Return the (X, Y) coordinate for the center point of the cell that contains the specified text.  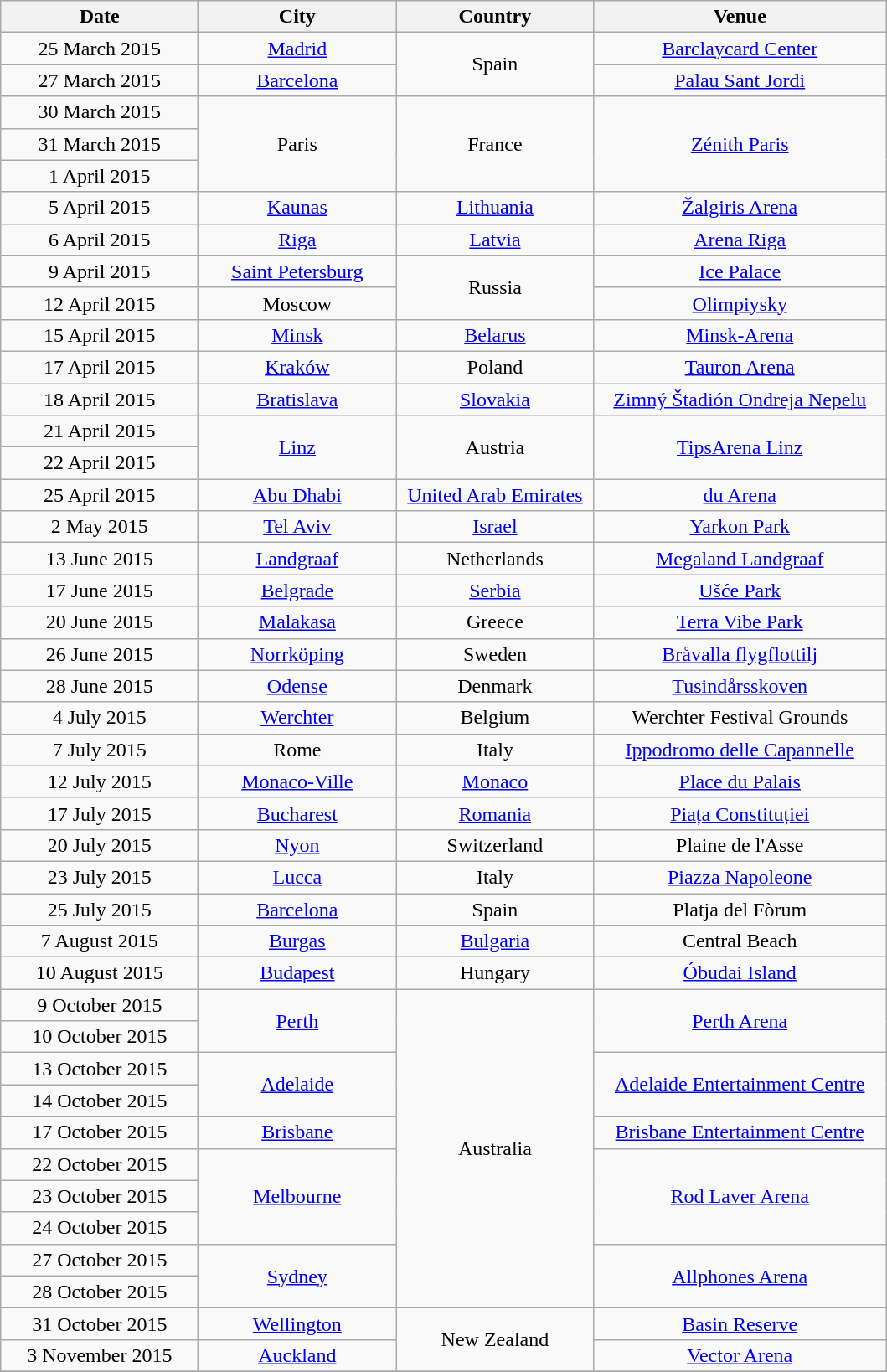
10 October 2015 (100, 1037)
12 July 2015 (100, 781)
Lithuania (495, 208)
17 April 2015 (100, 367)
Norrköping (297, 654)
10 August 2015 (100, 973)
Piața Constituției (740, 813)
Lucca (297, 877)
Allphones Arena (740, 1276)
Nyon (297, 845)
Malakasa (297, 622)
Barclaycard Center (740, 49)
City (297, 17)
Russia (495, 287)
Terra Vibe Park (740, 622)
Hungary (495, 973)
2 May 2015 (100, 527)
17 October 2015 (100, 1132)
Bucharest (297, 813)
28 October 2015 (100, 1292)
27 March 2015 (100, 80)
23 July 2015 (100, 877)
Belgium (495, 718)
18 April 2015 (100, 400)
Abu Dhabi (297, 495)
Burgas (297, 941)
Auckland (297, 1355)
Sydney (297, 1276)
Tusindårsskoven (740, 686)
Ice Palace (740, 271)
24 October 2015 (100, 1228)
Monaco (495, 781)
Zimný Štadión Ondreja Nepelu (740, 400)
Melbourne (297, 1196)
22 October 2015 (100, 1164)
14 October 2015 (100, 1101)
Perth (297, 1021)
Rod Laver Arena (740, 1196)
20 June 2015 (100, 622)
Ippodromo delle Capannelle (740, 750)
31 March 2015 (100, 144)
Linz (297, 447)
Budapest (297, 973)
Romania (495, 813)
Place du Palais (740, 781)
Slovakia (495, 400)
5 April 2015 (100, 208)
Platja del Fòrum (740, 909)
TipsArena Linz (740, 447)
Olimpiysky (740, 303)
1 April 2015 (100, 176)
17 July 2015 (100, 813)
Bråvalla flygflottilj (740, 654)
25 April 2015 (100, 495)
Belarus (495, 335)
Tauron Arena (740, 367)
Palau Sant Jordi (740, 80)
Country (495, 17)
20 July 2015 (100, 845)
Basin Reserve (740, 1323)
23 October 2015 (100, 1196)
Werchter (297, 718)
France (495, 144)
New Zealand (495, 1339)
Adelaide (297, 1085)
Moscow (297, 303)
Central Beach (740, 941)
Óbudai Island (740, 973)
Paris (297, 144)
28 June 2015 (100, 686)
Minsk (297, 335)
Bulgaria (495, 941)
Arena Riga (740, 240)
Rome (297, 750)
Greece (495, 622)
Bratislava (297, 400)
Minsk-Arena (740, 335)
26 June 2015 (100, 654)
25 March 2015 (100, 49)
17 June 2015 (100, 591)
Date (100, 17)
Megaland Landgraaf (740, 559)
27 October 2015 (100, 1260)
Serbia (495, 591)
6 April 2015 (100, 240)
United Arab Emirates (495, 495)
Monaco-Ville (297, 781)
Latvia (495, 240)
Austria (495, 447)
Brisbane Entertainment Centre (740, 1132)
Tel Aviv (297, 527)
9 October 2015 (100, 1005)
25 July 2015 (100, 909)
Werchter Festival Grounds (740, 718)
Brisbane (297, 1132)
Denmark (495, 686)
9 April 2015 (100, 271)
Netherlands (495, 559)
Poland (495, 367)
Yarkon Park (740, 527)
Vector Arena (740, 1355)
Israel (495, 527)
Australia (495, 1149)
Kaunas (297, 208)
12 April 2015 (100, 303)
21 April 2015 (100, 431)
Venue (740, 17)
13 June 2015 (100, 559)
Sweden (495, 654)
du Arena (740, 495)
4 July 2015 (100, 718)
7 August 2015 (100, 941)
Wellington (297, 1323)
Belgrade (297, 591)
Piazza Napoleone (740, 877)
Žalgiris Arena (740, 208)
31 October 2015 (100, 1323)
Plaine de l'Asse (740, 845)
Zénith Paris (740, 144)
Kraków (297, 367)
13 October 2015 (100, 1069)
Odense (297, 686)
7 July 2015 (100, 750)
30 March 2015 (100, 112)
3 November 2015 (100, 1355)
Saint Petersburg (297, 271)
Landgraaf (297, 559)
Perth Arena (740, 1021)
Ušće Park (740, 591)
Madrid (297, 49)
Adelaide Entertainment Centre (740, 1085)
Switzerland (495, 845)
22 April 2015 (100, 463)
15 April 2015 (100, 335)
Riga (297, 240)
